Locate the cell with the specified text and output its [x, y] center coordinate. 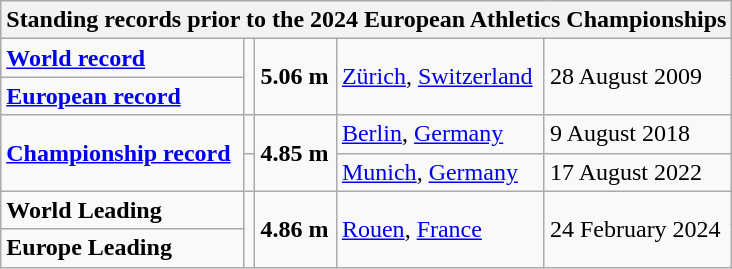
European record [122, 96]
9 August 2018 [638, 134]
28 August 2009 [638, 77]
5.06 m [296, 77]
4.86 m [296, 229]
Standing records prior to the 2024 European Athletics Championships [366, 20]
24 February 2024 [638, 229]
Europe Leading [122, 248]
Rouen, France [440, 229]
17 August 2022 [638, 172]
4.85 m [296, 153]
Championship record [122, 153]
Berlin, Germany [440, 134]
World Leading [122, 210]
Zürich, Switzerland [440, 77]
Munich, Germany [440, 172]
World record [122, 58]
